Search for the cell housing the specified text and yield its [x, y] center coordinate. 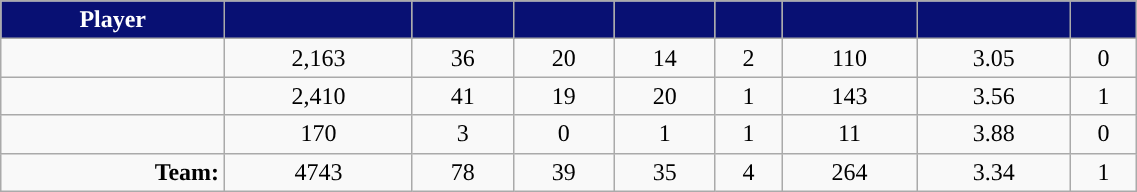
78 [462, 172]
35 [664, 172]
Team: [113, 172]
19 [564, 96]
170 [319, 134]
4743 [319, 172]
110 [850, 58]
3.34 [994, 172]
264 [850, 172]
11 [850, 134]
2,410 [319, 96]
41 [462, 96]
Player [113, 20]
3 [462, 134]
2,163 [319, 58]
3.05 [994, 58]
3.88 [994, 134]
4 [748, 172]
3.56 [994, 96]
36 [462, 58]
143 [850, 96]
2 [748, 58]
14 [664, 58]
39 [564, 172]
